Provide the [X, Y] coordinate of the cell's center where the given text is located.  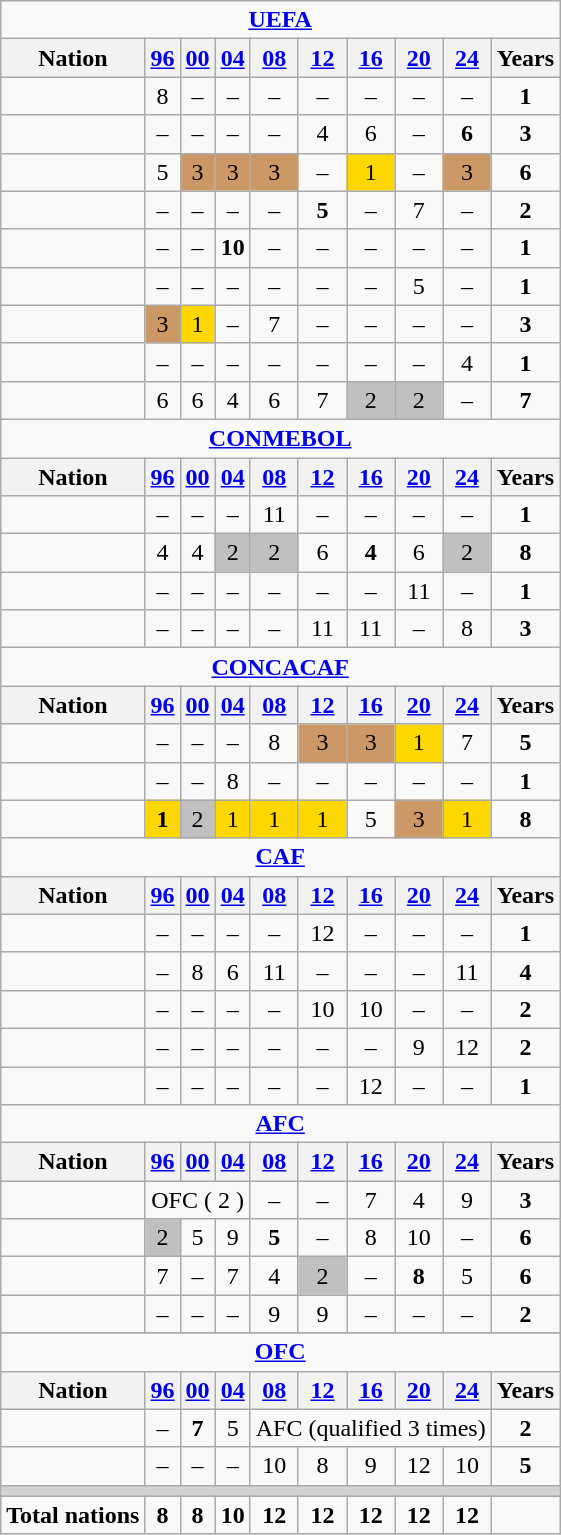
CONMEBOL [280, 438]
AFC (qualified 3 times) [370, 1428]
CONCACAF [280, 667]
AFC [280, 1124]
OFC ( 2 ) [198, 1200]
Total nations [73, 1515]
UEFA [280, 20]
CAF [280, 857]
OFC [280, 1352]
